From the cell containing the given text, extract its center point as (x, y) coordinate. 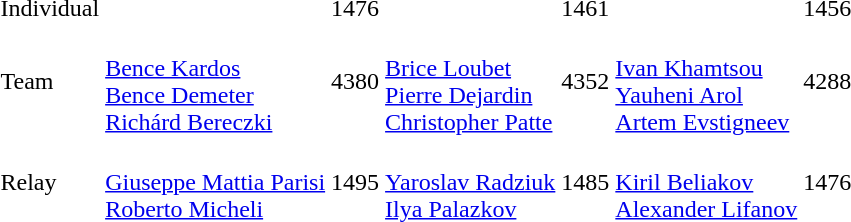
Ivan KhamtsouYauheni ArolArtem Evstigneev (706, 82)
4380 (356, 82)
4352 (586, 82)
Brice LoubetPierre DejardinChristopher Patte (470, 82)
Bence KardosBence DemeterRichárd Bereczki (216, 82)
